Return the (x, y) coordinate for the center point of the cell that contains the specified text.  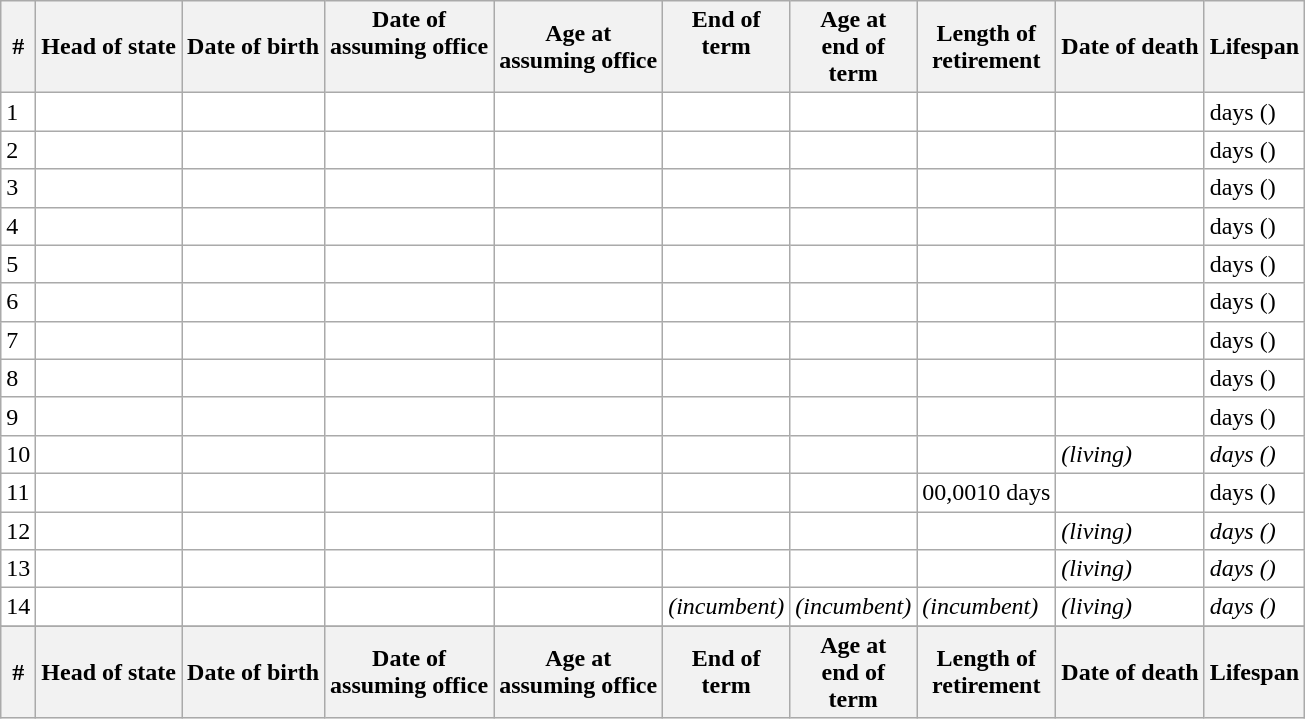
12 (18, 531)
Age at assuming office (578, 47)
11 (18, 492)
8 (18, 378)
Date of assuming office (410, 47)
5 (18, 264)
1 (18, 112)
Date ofassuming office (410, 672)
14 (18, 607)
7 (18, 340)
13 (18, 569)
9 (18, 416)
6 (18, 302)
00,0010 days (986, 492)
10 (18, 454)
Age atassuming office (578, 672)
4 (18, 226)
2 (18, 150)
3 (18, 188)
